Extract the (X, Y) coordinate from the center of the cell holding the provided text.  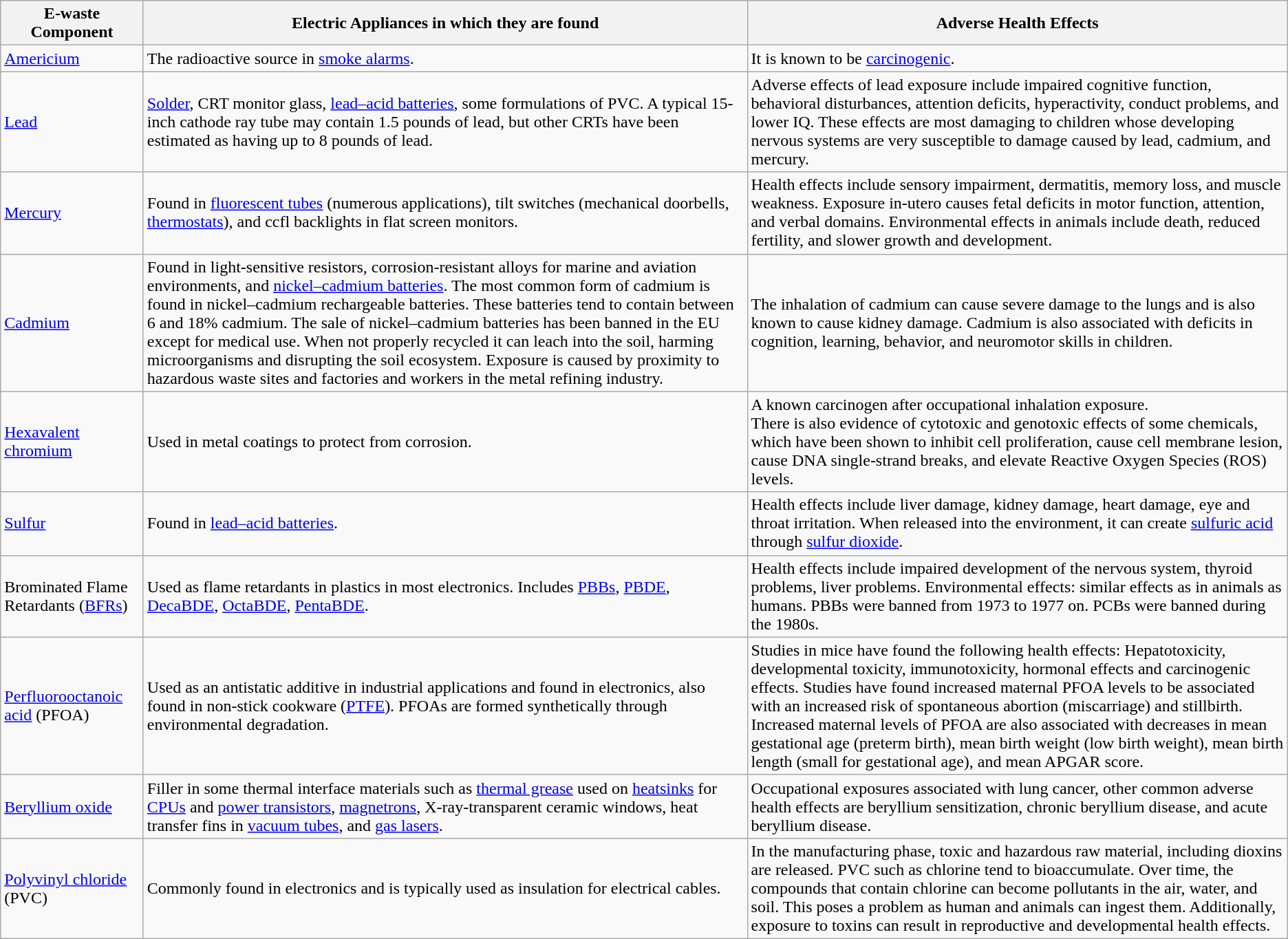
Perfluorooctanoic acid (PFOA) (72, 706)
Americium (72, 58)
Mercury (72, 213)
E-waste Component (72, 23)
Beryllium oxide (72, 806)
Brominated Flame Retardants (BFRs) (72, 596)
Sulfur (72, 524)
Used in metal coatings to protect from corrosion. (445, 442)
Hexavalent chromium (72, 442)
Found in lead–acid batteries. (445, 524)
Commonly found in electronics and is typically used as insulation for electrical cables. (445, 888)
Polyvinyl chloride (PVC) (72, 888)
Found in fluorescent tubes (numerous applications), tilt switches (mechanical doorbells, thermostats), and ccfl backlights in flat screen monitors. (445, 213)
Adverse Health Effects (1017, 23)
Cadmium (72, 323)
Electric Appliances in which they are found (445, 23)
Used as flame retardants in plastics in most electronics. Includes PBBs, PBDE, DecaBDE, OctaBDE, PentaBDE. (445, 596)
It is known to be carcinogenic. (1017, 58)
Lead (72, 122)
The radioactive source in smoke alarms. (445, 58)
